For the text-containing cell, return its midpoint in [x, y] coordinate format. 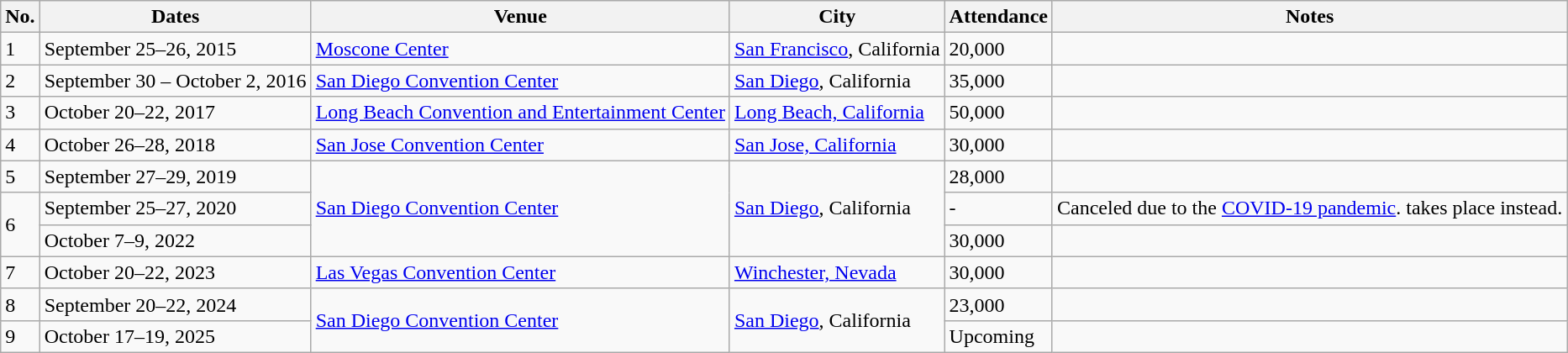
9 [20, 336]
San Francisco, California [837, 49]
Long Beach, California [837, 113]
September 25–27, 2020 [175, 208]
Canceled due to the COVID-19 pandemic. takes place instead. [1309, 208]
20,000 [998, 49]
Attendance [998, 17]
Winchester, Nevada [837, 272]
5 [20, 176]
October 17–19, 2025 [175, 336]
28,000 [998, 176]
September 25–26, 2015 [175, 49]
October 20–22, 2023 [175, 272]
6 [20, 224]
- [998, 208]
October 20–22, 2017 [175, 113]
October 7–9, 2022 [175, 240]
San Jose, California [837, 145]
City [837, 17]
Moscone Center [520, 49]
7 [20, 272]
8 [20, 304]
Long Beach Convention and Entertainment Center [520, 113]
50,000 [998, 113]
September 27–29, 2019 [175, 176]
23,000 [998, 304]
2 [20, 81]
Notes [1309, 17]
1 [20, 49]
October 26–28, 2018 [175, 145]
September 30 – October 2, 2016 [175, 81]
4 [20, 145]
San Jose Convention Center [520, 145]
Las Vegas Convention Center [520, 272]
Venue [520, 17]
3 [20, 113]
35,000 [998, 81]
Dates [175, 17]
Upcoming [998, 336]
September 20–22, 2024 [175, 304]
No. [20, 17]
